Scan for the cell matching the given text and deliver its (X, Y) coordinate at center. 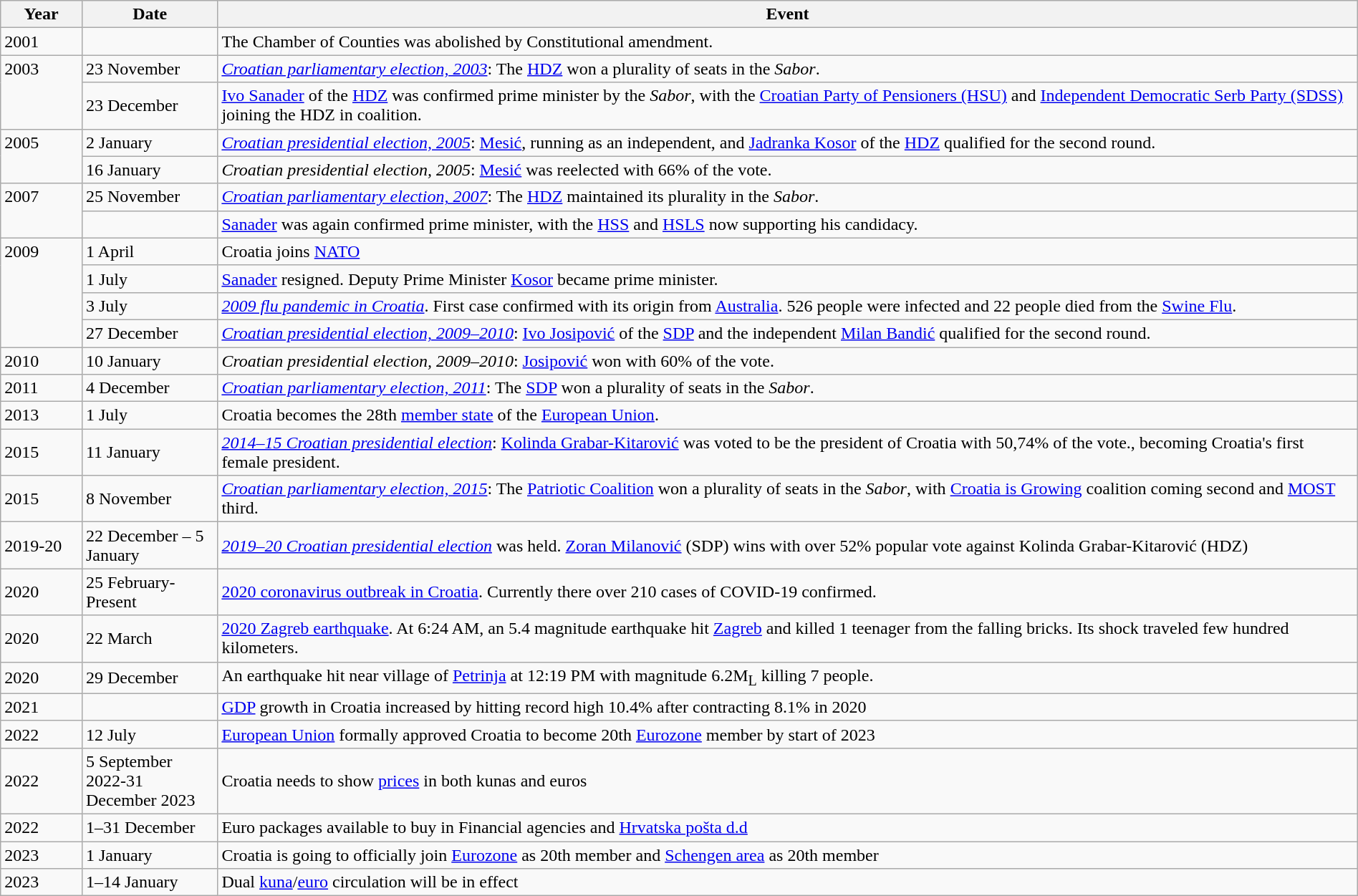
2020 coronavirus outbreak in Croatia. Currently there over 210 cases of COVID-19 confirmed. (788, 592)
3 July (149, 306)
2009 flu pandemic in Croatia. First case confirmed with its origin from Australia. 526 people were infected and 22 people died from the Swine Flu. (788, 306)
Croatian presidential election, 2005: Mesić, running as an independent, and Jadranka Kosor of the HDZ qualified for the second round. (788, 143)
GDP growth in Croatia increased by hitting record high 10.4% after contracting 8.1% in 2020 (788, 707)
Croatia becomes the 28th member state of the European Union. (788, 415)
12 July (149, 734)
Dual kuna/euro circulation will be in effect (788, 882)
23 December (149, 106)
2007 (42, 211)
25 November (149, 197)
23 November (149, 69)
2009 (42, 292)
Croatian presidential election, 2009–2010: Ivo Josipović of the SDP and the independent Milan Bandić qualified for the second round. (788, 333)
10 January (149, 360)
5 September 2022-31 December 2023 (149, 781)
2019-20 (42, 546)
2010 (42, 360)
Euro packages available to buy in Financial agencies and Hrvatska pošta d.d (788, 828)
Date (149, 14)
8 November (149, 498)
Sanader was again confirmed prime minister, with the HSS and HSLS now supporting his candidacy. (788, 224)
1 January (149, 855)
2003 (42, 92)
1–14 January (149, 882)
22 December – 5 January (149, 546)
Croatia is going to officially join Eurozone as 20th member and Schengen area as 20th member (788, 855)
Croatia needs to show prices in both kunas and euros (788, 781)
25 February-Present (149, 592)
27 December (149, 333)
Year (42, 14)
2001 (42, 42)
Sanader resigned. Deputy Prime Minister Kosor became prime minister. (788, 279)
1 April (149, 251)
Event (788, 14)
2021 (42, 707)
2 January (149, 143)
The Chamber of Counties was abolished by Constitutional amendment. (788, 42)
Croatian presidential election, 2005: Mesić was reelected with 66% of the vote. (788, 170)
29 December (149, 678)
Croatian parliamentary election, 2011: The SDP won a plurality of seats in the Sabor. (788, 388)
2019–20 Croatian presidential election was held. Zoran Milanović (SDP) wins with over 52% popular vote against Kolinda Grabar-Kitarović (HDZ) (788, 546)
22 March (149, 639)
Croatian parliamentary election, 2007: The HDZ maintained its plurality in the Sabor. (788, 197)
1–31 December (149, 828)
2005 (42, 156)
An earthquake hit near village of Petrinja at 12:19 PM with magnitude 6.2ML killing 7 people. (788, 678)
4 December (149, 388)
2011 (42, 388)
16 January (149, 170)
Croatia joins NATO (788, 251)
Croatian presidential election, 2009–2010: Josipović won with 60% of the vote. (788, 360)
Croatian parliamentary election, 2003: The HDZ won a plurality of seats in the Sabor. (788, 69)
11 January (149, 453)
European Union formally approved Croatia to become 20th Eurozone member by start of 2023 (788, 734)
2013 (42, 415)
